Locate the cell with the specified text and output its (X, Y) center coordinate. 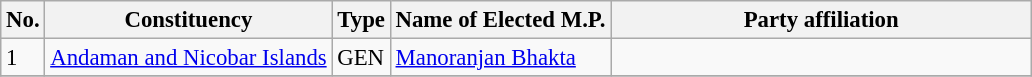
Constituency (188, 20)
No. (23, 20)
Andaman and Nicobar Islands (188, 58)
1 (23, 58)
Manoranjan Bhakta (500, 58)
GEN (361, 58)
Type (361, 20)
Name of Elected M.P. (500, 20)
Party affiliation (822, 20)
